Extract the (X, Y) coordinate from the center of the cell holding the provided text.  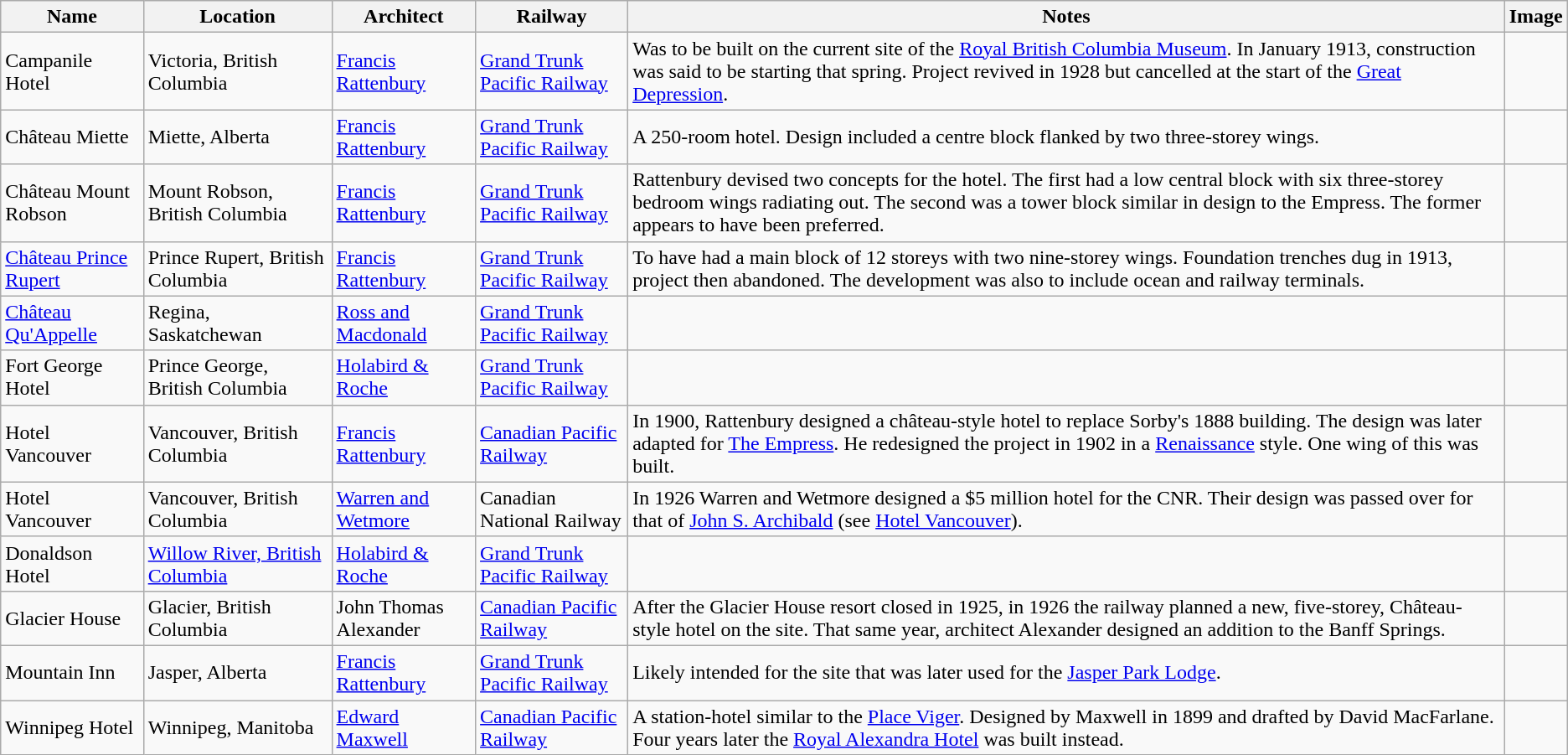
Victoria, British Columbia (238, 71)
Château Prince Rupert (72, 268)
Prince Rupert, British Columbia (238, 268)
Warren and Wetmore (404, 509)
A 250-room hotel. Design included a centre block flanked by two three-storey wings. (1066, 137)
Château Qu'Appelle (72, 323)
Glacier, British Columbia (238, 618)
John Thomas Alexander (404, 618)
In 1926 Warren and Wetmore designed a $5 million hotel for the CNR. Their design was passed over for that of John S. Archibald (see Hotel Vancouver). (1066, 509)
Edward Maxwell (404, 727)
Fort George Hotel (72, 377)
Glacier House (72, 618)
Donaldson Hotel (72, 563)
Location (238, 17)
Image (1536, 17)
Campanile Hotel (72, 71)
Notes (1066, 17)
Mount Robson, British Columbia (238, 203)
Railway (552, 17)
Winnipeg, Manitoba (238, 727)
Jasper, Alberta (238, 672)
Château Miette (72, 137)
Architect (404, 17)
Château Mount Robson (72, 203)
Name (72, 17)
Prince George, British Columbia (238, 377)
Canadian National Railway (552, 509)
Mountain Inn (72, 672)
Miette, Alberta (238, 137)
Willow River, British Columbia (238, 563)
Winnipeg Hotel (72, 727)
Ross and Macdonald (404, 323)
Regina, Saskatchewan (238, 323)
Likely intended for the site that was later used for the Jasper Park Lodge. (1066, 672)
